Identify which cell holds the provided text, then report its (X, Y) central coordinate. 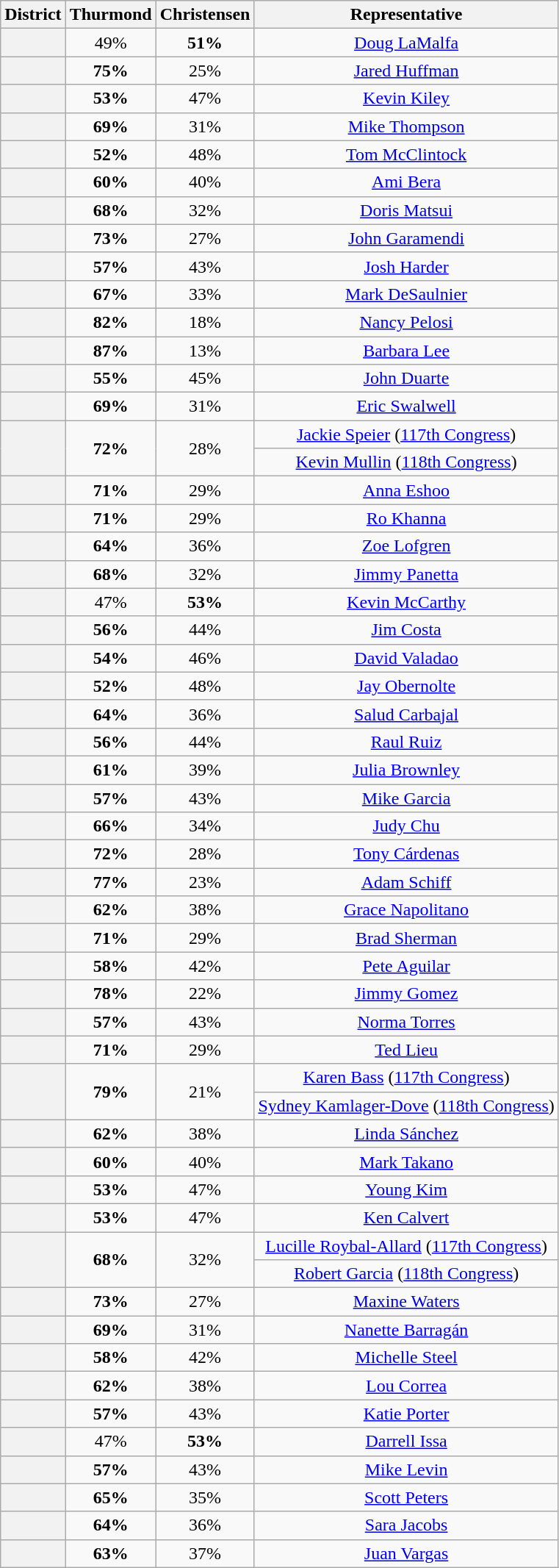
Robert Garcia (118th Congress) (406, 1274)
Representative (406, 15)
Jim Costa (406, 630)
Darrell Issa (406, 1442)
23% (205, 882)
Kevin Mullin (118th Congress) (406, 462)
Zoe Lofgren (406, 546)
Young Kim (406, 1189)
61% (110, 770)
Mark DeSaulnier (406, 294)
Raul Ruiz (406, 742)
Mark Takano (406, 1161)
Kevin McCarthy (406, 602)
Lou Correa (406, 1386)
Linda Sánchez (406, 1134)
Mike Thompson (406, 126)
Sydney Kamlager-Dove (118th Congress) (406, 1106)
District (33, 15)
Doris Matsui (406, 210)
Norma Torres (406, 1022)
Sara Jacobs (406, 1525)
Thurmond (110, 15)
Tony Cárdenas (406, 854)
Judy Chu (406, 826)
Barbara Lee (406, 351)
Juan Vargas (406, 1553)
John Garamendi (406, 238)
Adam Schiff (406, 882)
54% (110, 658)
66% (110, 826)
Ro Khanna (406, 518)
Josh Harder (406, 266)
Brad Sherman (406, 938)
21% (205, 1092)
46% (205, 658)
75% (110, 71)
65% (110, 1497)
Salud Carbajal (406, 714)
51% (205, 43)
Jackie Speier (117th Congress) (406, 434)
Scott Peters (406, 1497)
Mike Levin (406, 1469)
45% (205, 379)
18% (205, 322)
Doug LaMalfa (406, 43)
Mike Garcia (406, 798)
Grace Napolitano (406, 910)
55% (110, 379)
Julia Brownley (406, 770)
David Valadao (406, 658)
Christensen (205, 15)
Ami Bera (406, 182)
77% (110, 882)
Nancy Pelosi (406, 322)
John Duarte (406, 379)
Ken Calvert (406, 1217)
Michelle Steel (406, 1358)
25% (205, 71)
Katie Porter (406, 1414)
Eric Swalwell (406, 407)
67% (110, 294)
35% (205, 1497)
Maxine Waters (406, 1302)
82% (110, 322)
79% (110, 1092)
Ted Lieu (406, 1050)
39% (205, 770)
Anna Eshoo (406, 490)
Lucille Roybal-Allard (117th Congress) (406, 1246)
Karen Bass (117th Congress) (406, 1078)
Tom McClintock (406, 154)
78% (110, 994)
87% (110, 351)
34% (205, 826)
Nanette Barragán (406, 1330)
13% (205, 351)
Jimmy Panetta (406, 574)
Pete Aguilar (406, 966)
Kevin Kiley (406, 99)
Jay Obernolte (406, 686)
Jimmy Gomez (406, 994)
33% (205, 294)
37% (205, 1553)
49% (110, 43)
22% (205, 994)
63% (110, 1553)
Jared Huffman (406, 71)
